For the text-containing cell, return its midpoint in [X, Y] coordinate format. 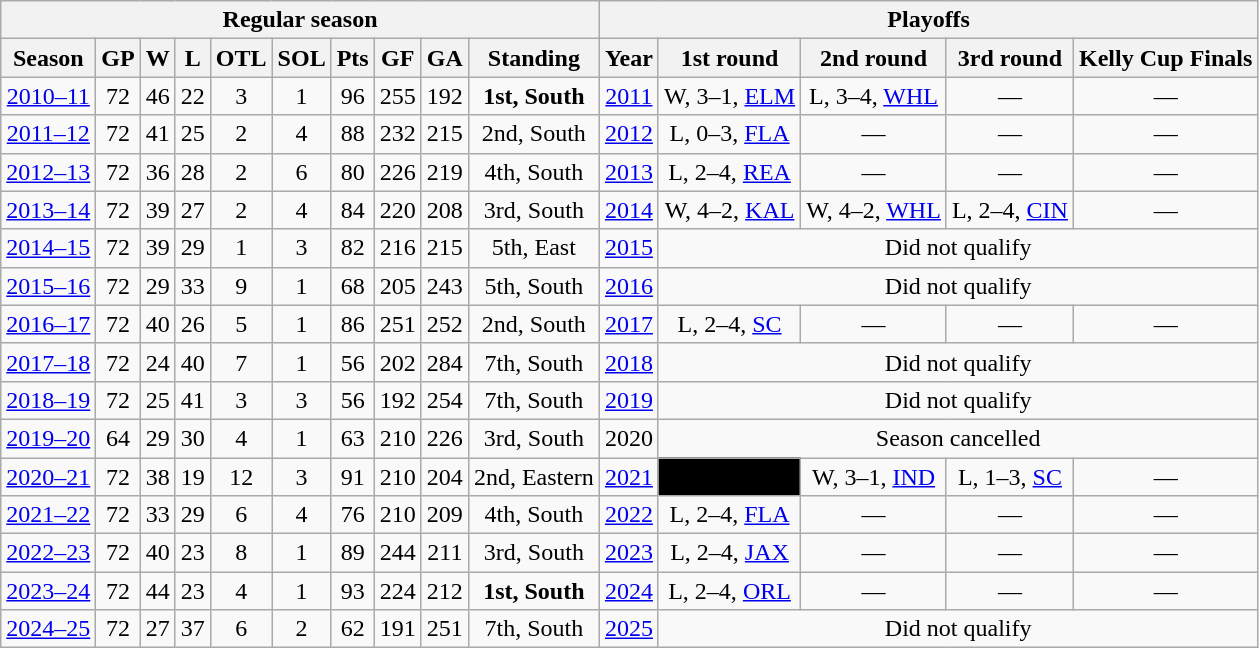
211 [444, 553]
2022–23 [48, 553]
2nd, Eastern [534, 477]
2021–22 [48, 515]
2020 [628, 438]
2023–24 [48, 591]
Year [628, 58]
86 [352, 324]
2014 [628, 210]
2024–25 [48, 629]
28 [192, 172]
2011–12 [48, 134]
2011 [628, 96]
5th, South [534, 286]
2023 [628, 553]
232 [398, 134]
2016 [628, 286]
80 [352, 172]
93 [352, 591]
22 [192, 96]
Pts [352, 58]
209 [444, 515]
2018 [628, 362]
2024 [628, 591]
202 [398, 362]
L, 0–3, FLA [729, 134]
2013–14 [48, 210]
24 [158, 362]
9 [241, 286]
GA [444, 58]
2017–18 [48, 362]
GP [118, 58]
216 [398, 248]
7 [241, 362]
Season cancelled [958, 438]
2018–19 [48, 400]
220 [398, 210]
62 [352, 629]
30 [192, 438]
2019–20 [48, 438]
L, 2–4, REA [729, 172]
L, 2–4, ORL [729, 591]
8 [241, 553]
GF [398, 58]
68 [352, 286]
2017 [628, 324]
243 [444, 286]
W, 4–2, WHL [874, 210]
244 [398, 553]
2014–15 [48, 248]
64 [118, 438]
89 [352, 553]
L, 2–4, CIN [1010, 210]
82 [352, 248]
5th, East [534, 248]
2015 [628, 248]
1st round [729, 58]
SOL [302, 58]
204 [444, 477]
224 [398, 591]
OTL [241, 58]
191 [398, 629]
W [158, 58]
W, 3–1, IND [874, 477]
284 [444, 362]
2012–13 [48, 172]
219 [444, 172]
Kelly Cup Finals [1165, 58]
W, 4–2, KAL [729, 210]
88 [352, 134]
26 [192, 324]
2013 [628, 172]
84 [352, 210]
2015–16 [48, 286]
44 [158, 591]
2025 [628, 629]
2010–11 [48, 96]
L [192, 58]
3rd round [1010, 58]
255 [398, 96]
L, 3–4, WHL [874, 96]
2022 [628, 515]
37 [192, 629]
91 [352, 477]
36 [158, 172]
76 [352, 515]
2012 [628, 134]
63 [352, 438]
W, 3–1, ELM [729, 96]
L, 2–4, SC [729, 324]
254 [444, 400]
Regular season [300, 20]
2019 [628, 400]
L, 2–4, FLA [729, 515]
L, 2–4, JAX [729, 553]
Standing [534, 58]
L, 1–3, SC [1010, 477]
2016–17 [48, 324]
Playoffs [928, 20]
96 [352, 96]
5 [241, 324]
212 [444, 591]
205 [398, 286]
208 [444, 210]
Season [48, 58]
19 [192, 477]
2020–21 [48, 477]
46 [158, 96]
38 [158, 477]
12 [241, 477]
2021 [628, 477]
252 [444, 324]
2nd round [874, 58]
